Provide the (x, y) coordinate of the cell's center where the given text is located.  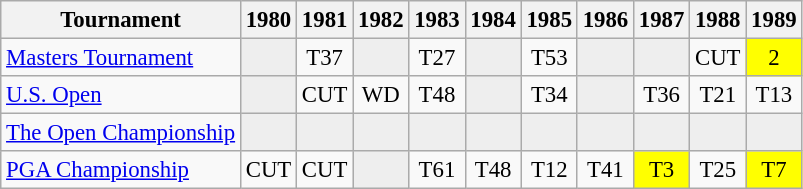
2 (774, 58)
T36 (661, 95)
1989 (774, 20)
1982 (381, 20)
T61 (437, 170)
1981 (325, 20)
The Open Championship (121, 133)
U.S. Open (121, 95)
WD (381, 95)
T7 (774, 170)
T3 (661, 170)
1986 (605, 20)
1980 (268, 20)
T27 (437, 58)
1984 (493, 20)
T25 (718, 170)
Tournament (121, 20)
T34 (549, 95)
T21 (718, 95)
Masters Tournament (121, 58)
1985 (549, 20)
1988 (718, 20)
T37 (325, 58)
T53 (549, 58)
T41 (605, 170)
T12 (549, 170)
1987 (661, 20)
PGA Championship (121, 170)
1983 (437, 20)
T13 (774, 95)
